Detect which cell encompasses the target text, then output its (X, Y) center coordinate. 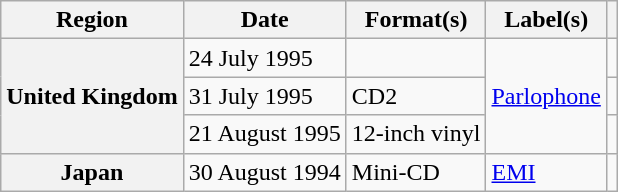
Japan (92, 172)
Format(s) (416, 20)
United Kingdom (92, 96)
Region (92, 20)
31 July 1995 (264, 96)
21 August 1995 (264, 134)
30 August 1994 (264, 172)
12-inch vinyl (416, 134)
24 July 1995 (264, 58)
Parlophone (546, 96)
EMI (546, 172)
Mini-CD (416, 172)
CD2 (416, 96)
Label(s) (546, 20)
Date (264, 20)
